Return the (x, y) coordinate for the center point of the cell that contains the specified text.  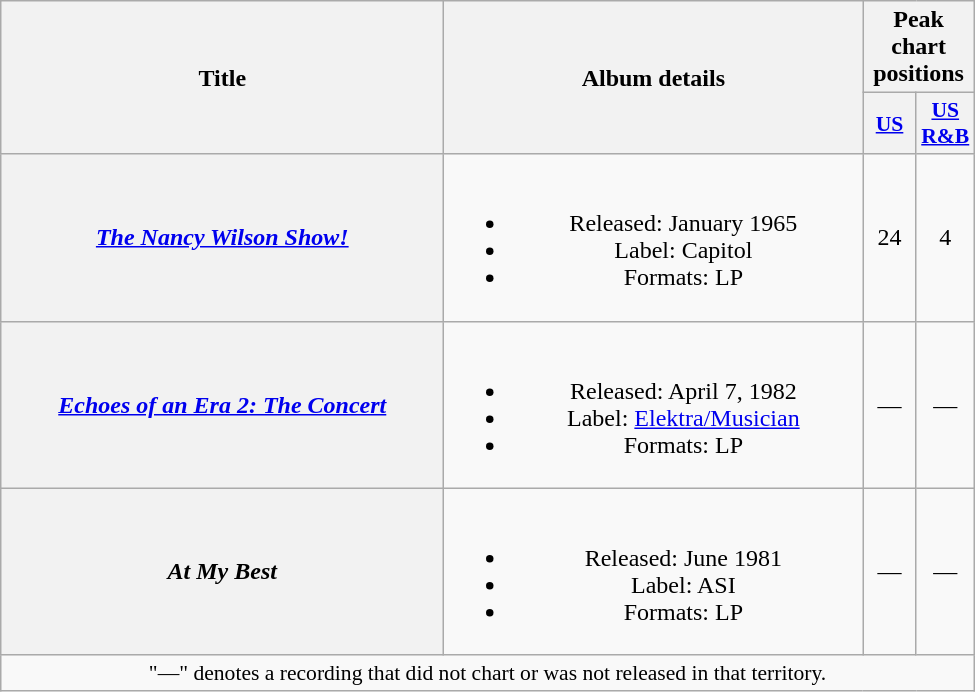
USR&B (945, 124)
US (890, 124)
Echoes of an Era 2: The Concert (222, 404)
Peak chart positions (918, 47)
Released: June 1981Label: ASIFormats: LP (654, 572)
At My Best (222, 572)
Album details (654, 78)
"—" denotes a recording that did not chart or was not released in that territory. (488, 673)
24 (890, 238)
4 (945, 238)
The Nancy Wilson Show! (222, 238)
Title (222, 78)
Released: April 7, 1982Label: Elektra/MusicianFormats: LP (654, 404)
Released: January 1965Label: CapitolFormats: LP (654, 238)
